Locate the cell with the specified text and output its [x, y] center coordinate. 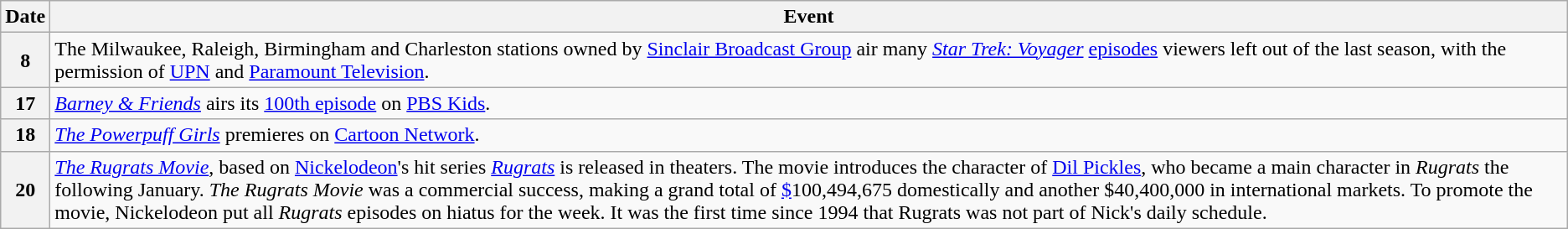
18 [25, 135]
The Powerpuff Girls premieres on Cartoon Network. [809, 135]
Barney & Friends airs its 100th episode on PBS Kids. [809, 103]
20 [25, 190]
8 [25, 60]
Date [25, 17]
Event [809, 17]
17 [25, 103]
